Capture the cell that displays the provided text and extract its (X, Y) central coordinate. 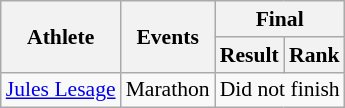
Events (168, 36)
Final (280, 19)
Marathon (168, 90)
Result (250, 55)
Jules Lesage (61, 90)
Did not finish (280, 90)
Athlete (61, 36)
Rank (314, 55)
